Identify which cell holds the provided text, then report its [X, Y] central coordinate. 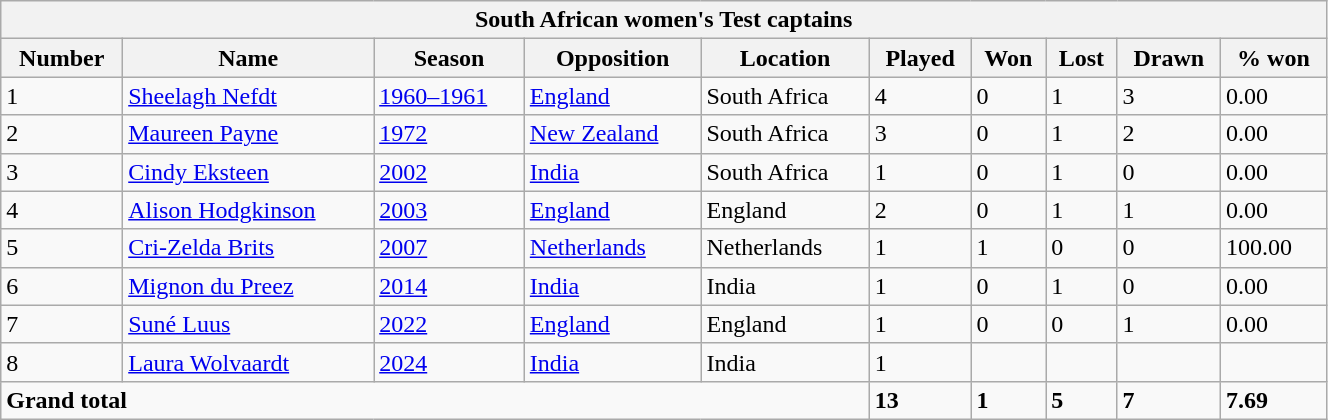
Suné Luus [248, 324]
7.69 [1273, 400]
13 [920, 400]
% won [1273, 58]
Drawn [1168, 58]
1960–1961 [450, 96]
Lost [1082, 58]
Won [1008, 58]
New Zealand [612, 134]
1972 [450, 134]
Alison Hodgkinson [248, 210]
2024 [450, 362]
Maureen Payne [248, 134]
2007 [450, 248]
Location [785, 58]
Name [248, 58]
100.00 [1273, 248]
Cri-Zelda Brits [248, 248]
Mignon du Preez [248, 286]
2022 [450, 324]
Laura Wolvaardt [248, 362]
8 [62, 362]
Cindy Eksteen [248, 172]
Grand total [436, 400]
Opposition [612, 58]
Season [450, 58]
Sheelagh Nefdt [248, 96]
South African women's Test captains [664, 20]
2014 [450, 286]
6 [62, 286]
2002 [450, 172]
Played [920, 58]
2003 [450, 210]
Number [62, 58]
